Output the (X, Y) coordinate of the center of the cell containing the given text.  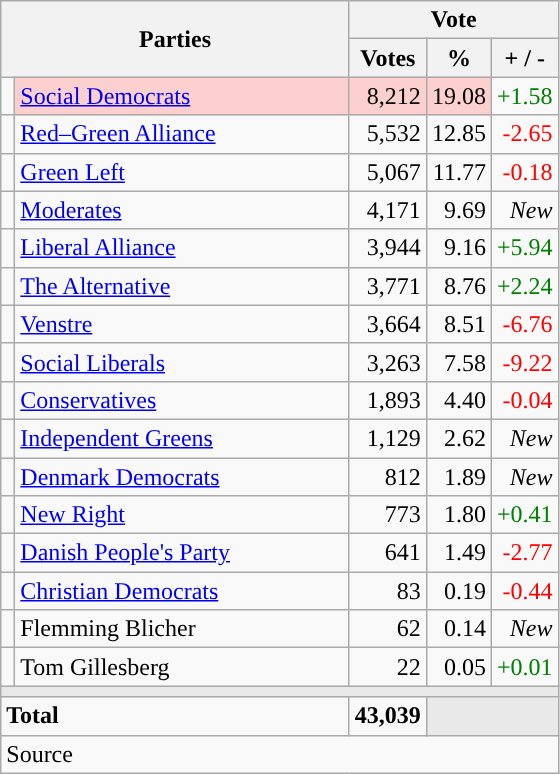
-2.77 (524, 553)
-9.22 (524, 362)
5,532 (388, 134)
Social Democrats (182, 96)
Flemming Blicher (182, 629)
1,129 (388, 438)
+ / - (524, 58)
773 (388, 515)
-2.65 (524, 134)
3,263 (388, 362)
Green Left (182, 172)
Christian Democrats (182, 591)
8.51 (458, 324)
3,664 (388, 324)
3,944 (388, 248)
1,893 (388, 400)
1.89 (458, 477)
-0.44 (524, 591)
-0.18 (524, 172)
Tom Gillesberg (182, 667)
Independent Greens (182, 438)
8,212 (388, 96)
Parties (176, 39)
19.08 (458, 96)
0.14 (458, 629)
22 (388, 667)
+5.94 (524, 248)
New Right (182, 515)
The Alternative (182, 286)
0.05 (458, 667)
Denmark Democrats (182, 477)
62 (388, 629)
Liberal Alliance (182, 248)
9.16 (458, 248)
+0.41 (524, 515)
+1.58 (524, 96)
3,771 (388, 286)
Source (280, 754)
Votes (388, 58)
% (458, 58)
Danish People's Party (182, 553)
1.80 (458, 515)
8.76 (458, 286)
5,067 (388, 172)
0.19 (458, 591)
+2.24 (524, 286)
812 (388, 477)
Moderates (182, 210)
-0.04 (524, 400)
1.49 (458, 553)
Red–Green Alliance (182, 134)
4.40 (458, 400)
9.69 (458, 210)
4,171 (388, 210)
-6.76 (524, 324)
43,039 (388, 716)
7.58 (458, 362)
12.85 (458, 134)
+0.01 (524, 667)
Vote (454, 20)
83 (388, 591)
11.77 (458, 172)
Social Liberals (182, 362)
Venstre (182, 324)
Total (176, 716)
2.62 (458, 438)
Conservatives (182, 400)
641 (388, 553)
